Determine the [X, Y] coordinate at the center of the cell enclosing the given text.  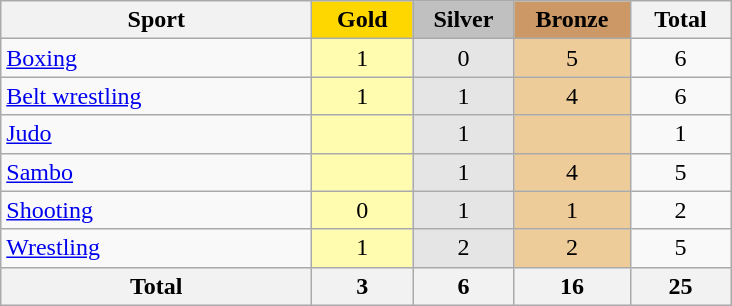
3 [362, 286]
Boxing [156, 58]
Wrestling [156, 248]
Silver [464, 20]
Judo [156, 134]
Sambo [156, 172]
Sport [156, 20]
Gold [362, 20]
Shooting [156, 210]
25 [680, 286]
Belt wrestling [156, 96]
Bronze [572, 20]
16 [572, 286]
